Identify which cell holds the provided text, then report its (X, Y) central coordinate. 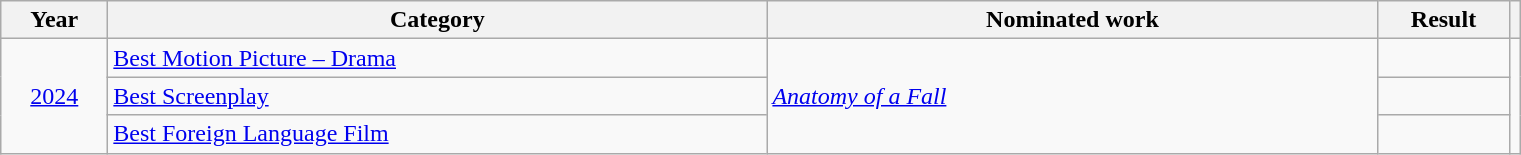
Year (54, 20)
Category (438, 20)
Result (1444, 20)
Anatomy of a Fall (1072, 96)
Best Foreign Language Film (438, 134)
Best Screenplay (438, 96)
2024 (54, 96)
Best Motion Picture – Drama (438, 58)
Nominated work (1072, 20)
